Scan for the cell matching the given text and deliver its (x, y) coordinate at center. 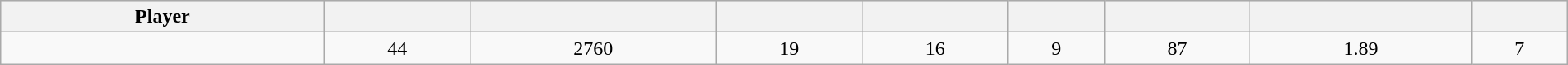
2760 (594, 48)
19 (789, 48)
87 (1178, 48)
16 (936, 48)
7 (1519, 48)
9 (1056, 48)
Player (162, 17)
44 (397, 48)
1.89 (1361, 48)
